Determine the (x, y) coordinate at the center of the cell enclosing the given text.  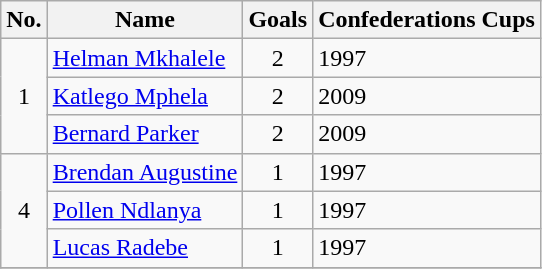
Lucas Radebe (145, 248)
Goals (278, 20)
Helman Mkhalele (145, 58)
4 (24, 210)
Brendan Augustine (145, 172)
Confederations Cups (427, 20)
No. (24, 20)
Name (145, 20)
Pollen Ndlanya (145, 210)
Katlego Mphela (145, 96)
Bernard Parker (145, 134)
